Pinpoint the cell where the given text exists, returning its (X, Y) midpoint coordinate. 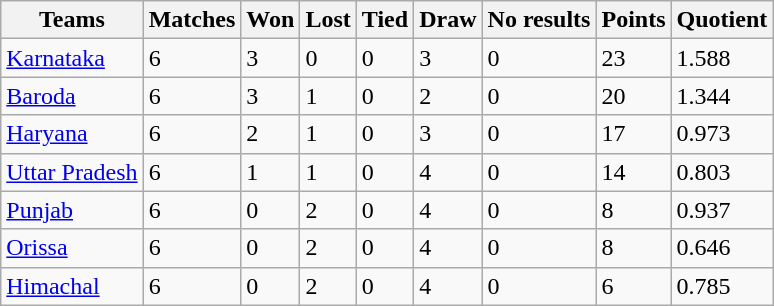
Punjab (72, 210)
Draw (448, 20)
Won (270, 20)
0.803 (722, 172)
0.937 (722, 210)
14 (634, 172)
No results (539, 20)
Uttar Pradesh (72, 172)
Quotient (722, 20)
Haryana (72, 134)
Orissa (72, 248)
0.785 (722, 286)
Himachal (72, 286)
20 (634, 96)
Matches (192, 20)
Lost (328, 20)
Points (634, 20)
23 (634, 58)
1.344 (722, 96)
Teams (72, 20)
Baroda (72, 96)
0.973 (722, 134)
17 (634, 134)
1.588 (722, 58)
0.646 (722, 248)
Tied (384, 20)
Karnataka (72, 58)
